Return [X, Y] of the center of cell containing provided text 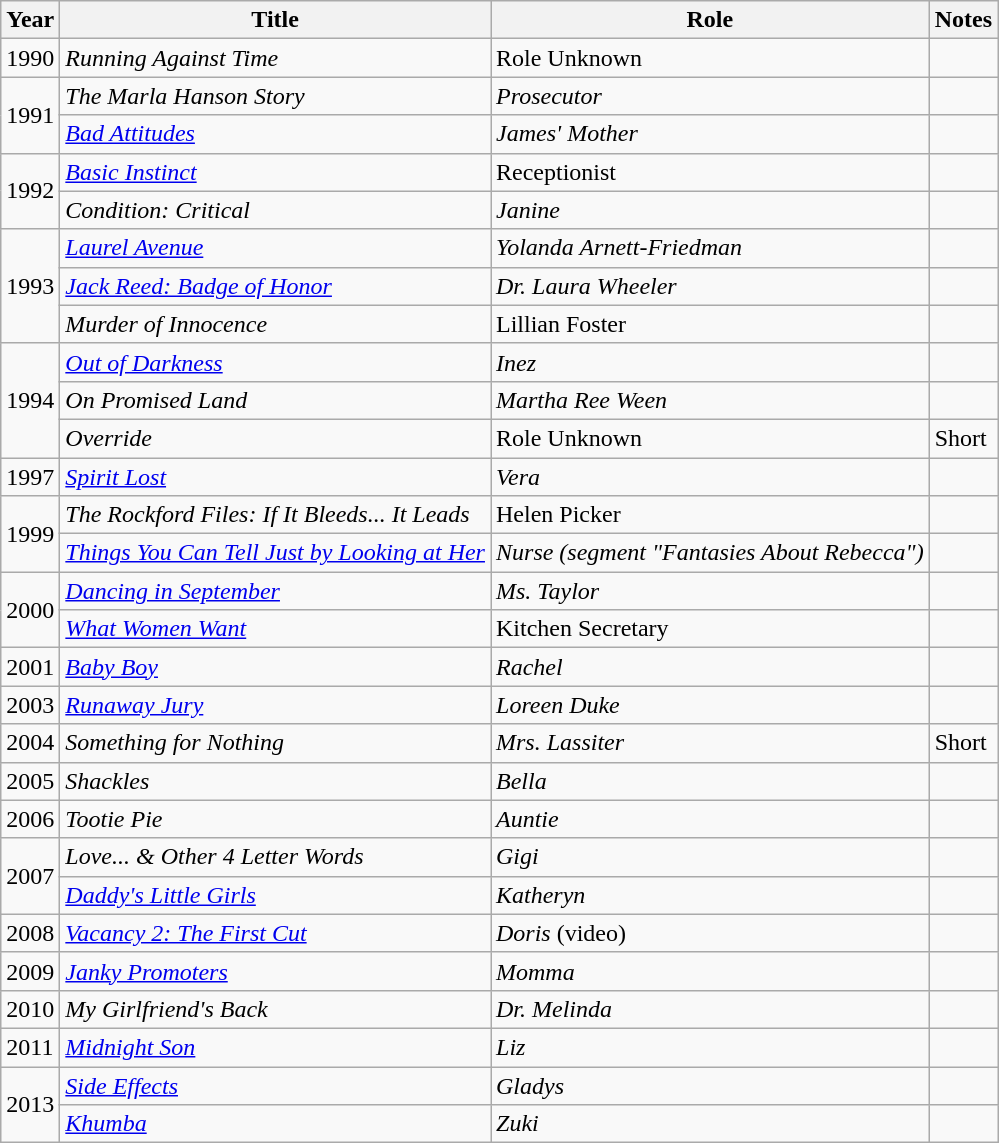
Daddy's Little Girls [276, 895]
Spirit Lost [276, 477]
Auntie [710, 819]
2001 [30, 667]
Prosecutor [710, 96]
Dr. Melinda [710, 1009]
Dancing in September [276, 591]
2013 [30, 1104]
Loreen Duke [710, 705]
Janky Promoters [276, 971]
Momma [710, 971]
2006 [30, 819]
Martha Ree Ween [710, 400]
Year [30, 20]
Laurel Avenue [276, 248]
Running Against Time [276, 58]
Jack Reed: Badge of Honor [276, 286]
The Rockford Files: If It Bleeds... It Leads [276, 515]
Role [710, 20]
2008 [30, 933]
My Girlfriend's Back [276, 1009]
Liz [710, 1047]
Love... & Other 4 Letter Words [276, 857]
2003 [30, 705]
Out of Darkness [276, 362]
Khumba [276, 1124]
Notes [963, 20]
1992 [30, 191]
1993 [30, 286]
Receptionist [710, 172]
Gigi [710, 857]
Nurse (segment "Fantasies About Rebecca") [710, 553]
Helen Picker [710, 515]
The Marla Hanson Story [276, 96]
2011 [30, 1047]
James' Mother [710, 134]
Ms. Taylor [710, 591]
Runaway Jury [276, 705]
Lillian Foster [710, 324]
What Women Want [276, 629]
Things You Can Tell Just by Looking at Her [276, 553]
Murder of Innocence [276, 324]
Baby Boy [276, 667]
Shackles [276, 781]
2007 [30, 876]
Zuki [710, 1124]
2004 [30, 743]
On Promised Land [276, 400]
1994 [30, 400]
Midnight Son [276, 1047]
Katheryn [710, 895]
Rachel [710, 667]
Gladys [710, 1085]
Janine [710, 210]
Kitchen Secretary [710, 629]
Mrs. Lassiter [710, 743]
Basic Instinct [276, 172]
Something for Nothing [276, 743]
1990 [30, 58]
Side Effects [276, 1085]
Yolanda Arnett-Friedman [710, 248]
Vacancy 2: The First Cut [276, 933]
Bad Attitudes [276, 134]
Bella [710, 781]
Condition: Critical [276, 210]
2005 [30, 781]
Tootie Pie [276, 819]
Inez [710, 362]
1991 [30, 115]
2000 [30, 610]
2009 [30, 971]
1997 [30, 477]
Doris (video) [710, 933]
Vera [710, 477]
Title [276, 20]
2010 [30, 1009]
Override [276, 438]
Dr. Laura Wheeler [710, 286]
1999 [30, 534]
